Pinpoint the cell where the given text exists, returning its (X, Y) midpoint coordinate. 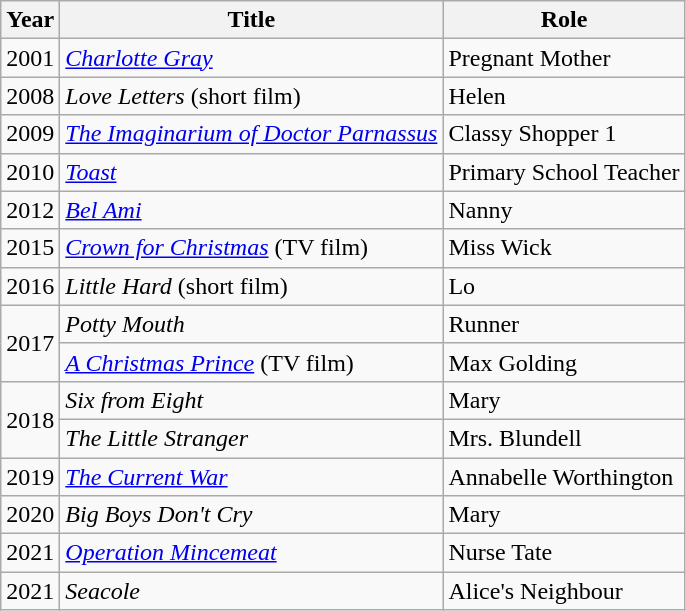
Big Boys Don't Cry (252, 515)
Little Hard (short film) (252, 286)
Potty Mouth (252, 324)
Nurse Tate (564, 553)
Runner (564, 324)
Lo (564, 286)
2019 (30, 477)
Charlotte Gray (252, 58)
2001 (30, 58)
Max Golding (564, 362)
Operation Mincemeat (252, 553)
Primary School Teacher (564, 172)
Role (564, 20)
2016 (30, 286)
Crown for Christmas (TV film) (252, 248)
2018 (30, 419)
Bel Ami (252, 210)
Seacole (252, 591)
Nanny (564, 210)
Toast (252, 172)
Helen (564, 96)
Alice's Neighbour (564, 591)
2012 (30, 210)
Mrs. Blundell (564, 438)
Title (252, 20)
Pregnant Mother (564, 58)
Annabelle Worthington (564, 477)
The Imaginarium of Doctor Parnassus (252, 134)
Miss Wick (564, 248)
2008 (30, 96)
Love Letters (short film) (252, 96)
2010 (30, 172)
Six from Eight (252, 400)
A Christmas Prince (TV film) (252, 362)
2020 (30, 515)
Year (30, 20)
The Little Stranger (252, 438)
The Current War (252, 477)
Classy Shopper 1 (564, 134)
2009 (30, 134)
2015 (30, 248)
2017 (30, 343)
